Identify which cell holds the provided text, then report its [X, Y] central coordinate. 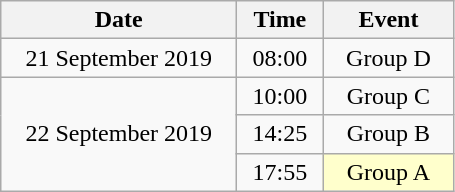
Date [119, 20]
22 September 2019 [119, 134]
14:25 [280, 134]
Time [280, 20]
10:00 [280, 96]
21 September 2019 [119, 58]
08:00 [280, 58]
Group A [388, 172]
17:55 [280, 172]
Group B [388, 134]
Group D [388, 58]
Group C [388, 96]
Event [388, 20]
